Determine the [x, y] coordinate at the center of the cell enclosing the given text.  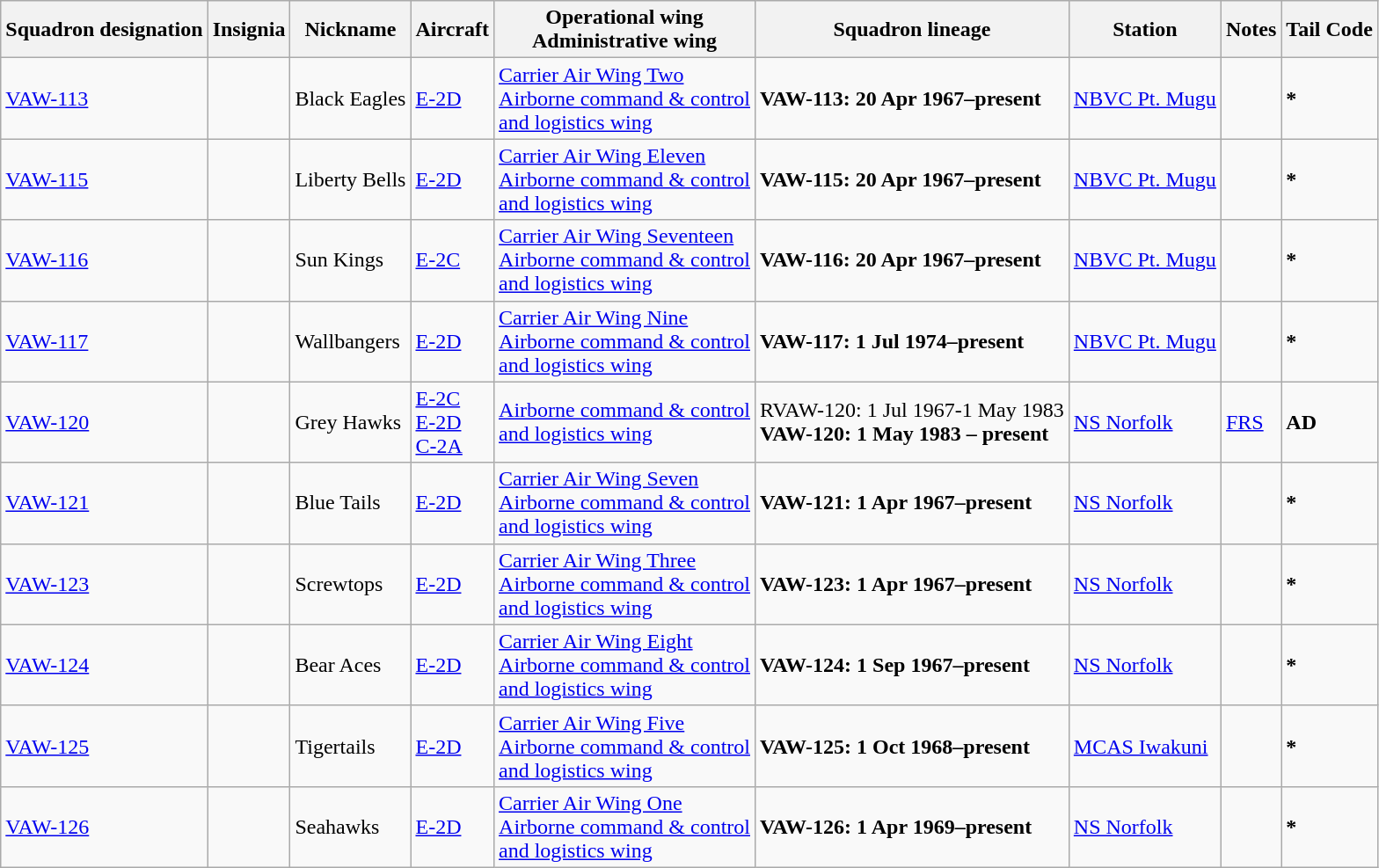
Carrier Air Wing SevenAirborne command & controland logistics wing [624, 503]
VAW-125 [104, 746]
Blue Tails [350, 503]
VAW-117: 1 Jul 1974–present [913, 341]
VAW-120 [104, 422]
Bear Aces [350, 665]
VAW-125: 1 Oct 1968–present [913, 746]
VAW-115 [104, 179]
Carrier Air Wing NineAirborne command & controland logistics wing [624, 341]
VAW-123: 1 Apr 1967–present [913, 584]
VAW-113 [104, 98]
Carrier Air Wing FiveAirborne command & controland logistics wing [624, 746]
Carrier Air Wing OneAirborne command & controland logistics wing [624, 827]
Wallbangers [350, 341]
Seahawks [350, 827]
Tail Code [1330, 30]
Sun Kings [350, 260]
Carrier Air Wing ThreeAirborne command & controland logistics wing [624, 584]
Station [1145, 30]
VAW-124 [104, 665]
VAW-115: 20 Apr 1967–present [913, 179]
Grey Hawks [350, 422]
Operational wingAdministrative wing [624, 30]
Carrier Air Wing TwoAirborne command & controland logistics wing [624, 98]
Aircraft [452, 30]
Liberty Bells [350, 179]
E-2CE-2DC-2A [452, 422]
VAW-117 [104, 341]
Notes [1251, 30]
Tigertails [350, 746]
Airborne command & controland logistics wing [624, 422]
RVAW-120: 1 Jul 1967-1 May 1983VAW-120: 1 May 1983 – present [913, 422]
MCAS Iwakuni [1145, 746]
VAW-121 [104, 503]
Squadron designation [104, 30]
Squadron lineage [913, 30]
Carrier Air Wing EightAirborne command & controland logistics wing [624, 665]
Screwtops [350, 584]
VAW-121: 1 Apr 1967–present [913, 503]
Nickname [350, 30]
VAW-126 [104, 827]
VAW-124: 1 Sep 1967–present [913, 665]
Carrier Air Wing ElevenAirborne command & controland logistics wing [624, 179]
Carrier Air Wing SeventeenAirborne command & controland logistics wing [624, 260]
FRS [1251, 422]
VAW-116: 20 Apr 1967–present [913, 260]
VAW-113: 20 Apr 1967–present [913, 98]
VAW-126: 1 Apr 1969–present [913, 827]
Black Eagles [350, 98]
AD [1330, 422]
Insignia [249, 30]
VAW-123 [104, 584]
E-2C [452, 260]
VAW-116 [104, 260]
